Provide the (x, y) coordinate of the cell's center where the given text is located.  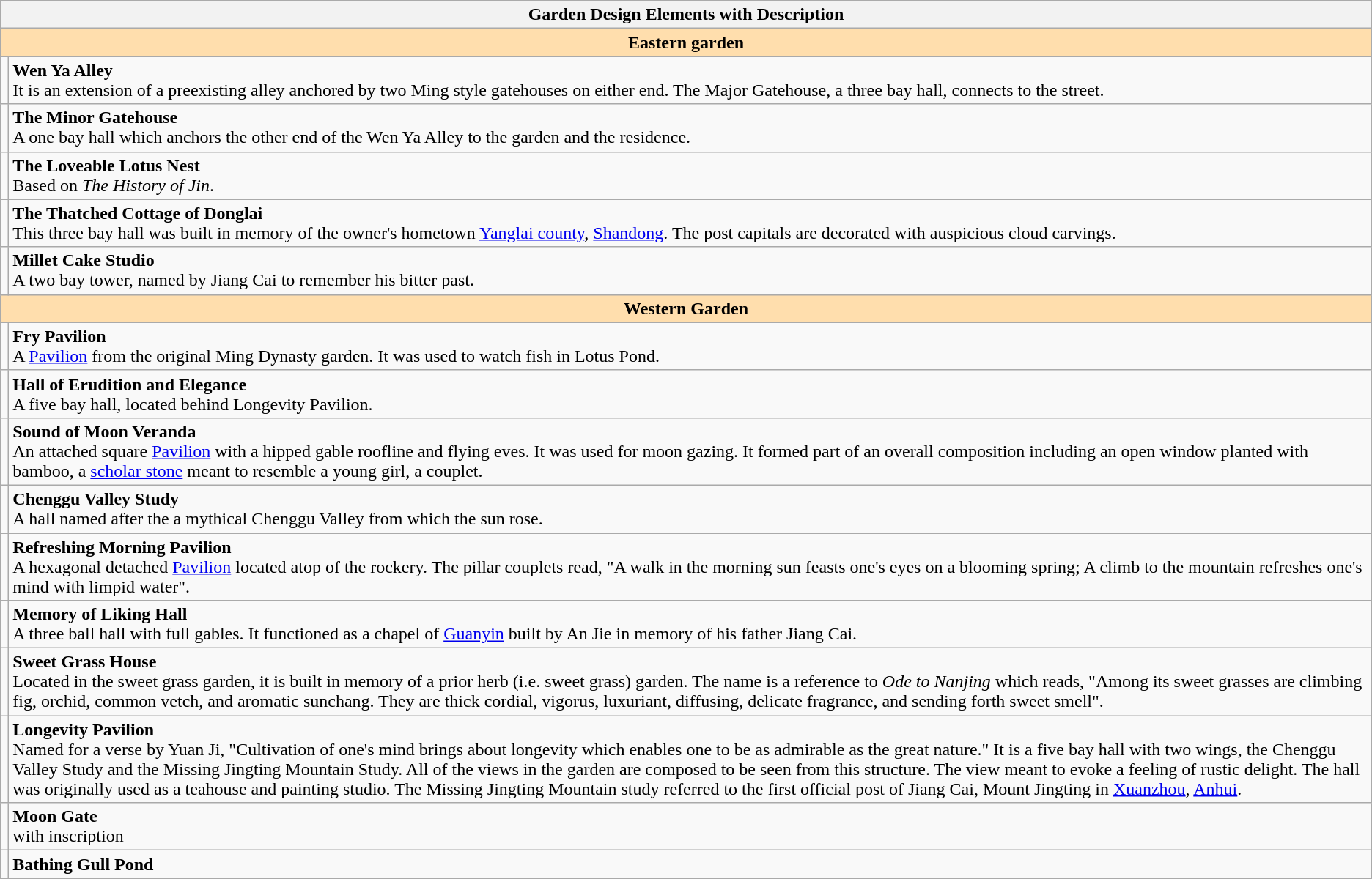
The Minor GatehouseA one bay hall which anchors the other end of the Wen Ya Alley to the garden and the residence. (690, 127)
Moon Gatewith inscription (690, 826)
Millet Cake StudioA two bay tower, named by Jiang Cai to remember his bitter past. (690, 271)
Chenggu Valley StudyA hall named after the a mythical Chenggu Valley from which the sun rose. (690, 508)
Eastern garden (686, 42)
Bathing Gull Pond (690, 864)
Fry PavilionA Pavilion from the original Ming Dynasty garden. It was used to watch fish in Lotus Pond. (690, 346)
The Loveable Lotus NestBased on The History of Jin. (690, 176)
Garden Design Elements with Description (686, 15)
Hall of Erudition and EleganceA five bay hall, located behind Longevity Pavilion. (690, 394)
Memory of Liking HallA three ball hall with full gables. It functioned as a chapel of Guanyin built by An Jie in memory of his father Jiang Cai. (690, 624)
Western Garden (686, 308)
